Return [X, Y] of the center of cell containing provided text 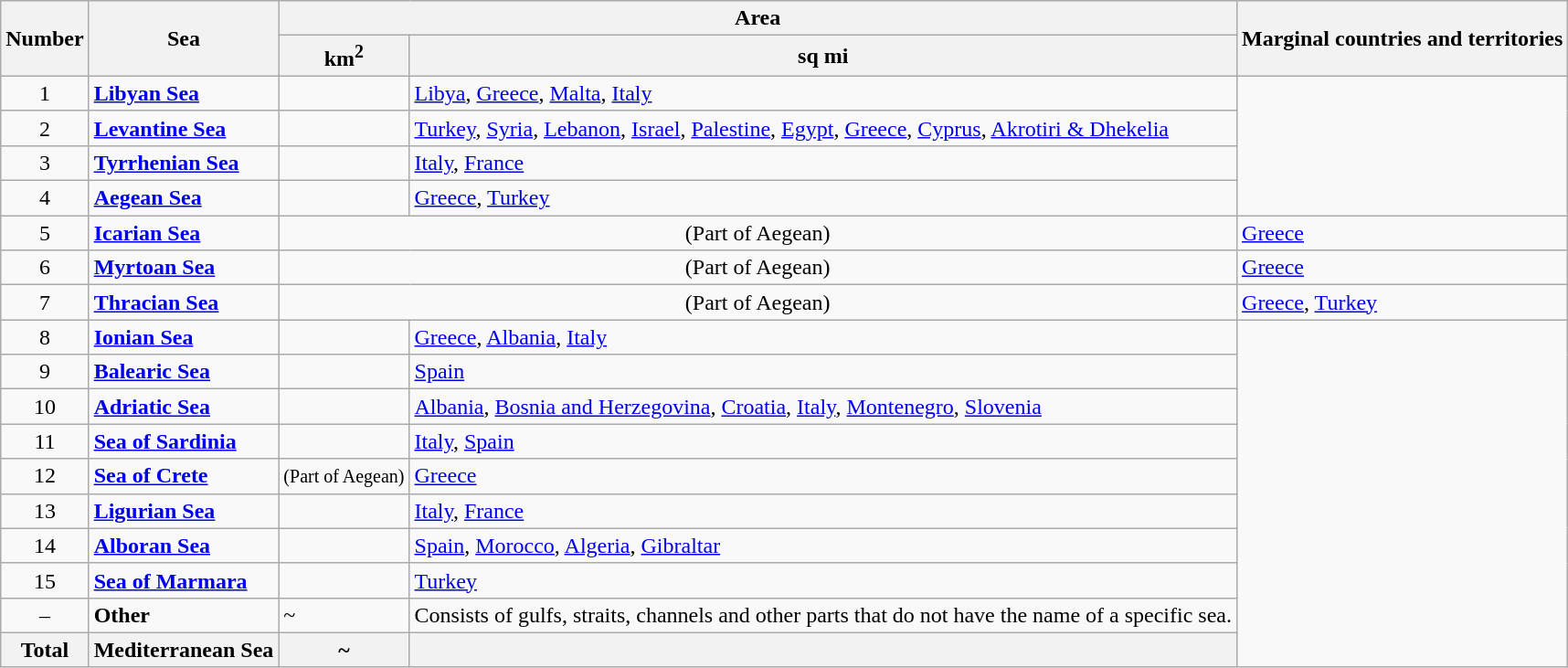
Area [758, 18]
Spain [823, 372]
Sea of Sardinia [184, 441]
Sea [184, 38]
Ligurian Sea [184, 511]
Aegean Sea [184, 198]
sq mi [823, 57]
Spain, Morocco, Algeria, Gibraltar [823, 546]
Alboran Sea [184, 546]
Ionian Sea [184, 337]
Total [45, 650]
2 [45, 128]
12 [45, 476]
km2 [344, 57]
Turkey [823, 580]
14 [45, 546]
Myrtoan Sea [184, 268]
Icarian Sea [184, 233]
1 [45, 93]
8 [45, 337]
Sea of Marmara [184, 580]
Mediterranean Sea [184, 650]
Albania, Bosnia and Herzegovina, Croatia, Italy, Montenegro, Slovenia [823, 407]
9 [45, 372]
13 [45, 511]
11 [45, 441]
4 [45, 198]
Italy, Spain [823, 441]
15 [45, 580]
– [45, 615]
Libya, Greece, Malta, Italy [823, 93]
Turkey, Syria, Lebanon, Israel, Palestine, Egypt, Greece, Cyprus, Akrotiri & Dhekelia [823, 128]
Number [45, 38]
Levantine Sea [184, 128]
10 [45, 407]
Other [184, 615]
5 [45, 233]
7 [45, 302]
Marginal countries and territories [1403, 38]
Adriatic Sea [184, 407]
6 [45, 268]
Thracian Sea [184, 302]
Tyrrhenian Sea [184, 163]
Libyan Sea [184, 93]
Greece, Albania, Italy [823, 337]
Balearic Sea [184, 372]
Consists of gulfs, straits, channels and other parts that do not have the name of a specific sea. [823, 615]
3 [45, 163]
Sea of Crete [184, 476]
